For the text-containing cell, return its midpoint in (X, Y) coordinate format. 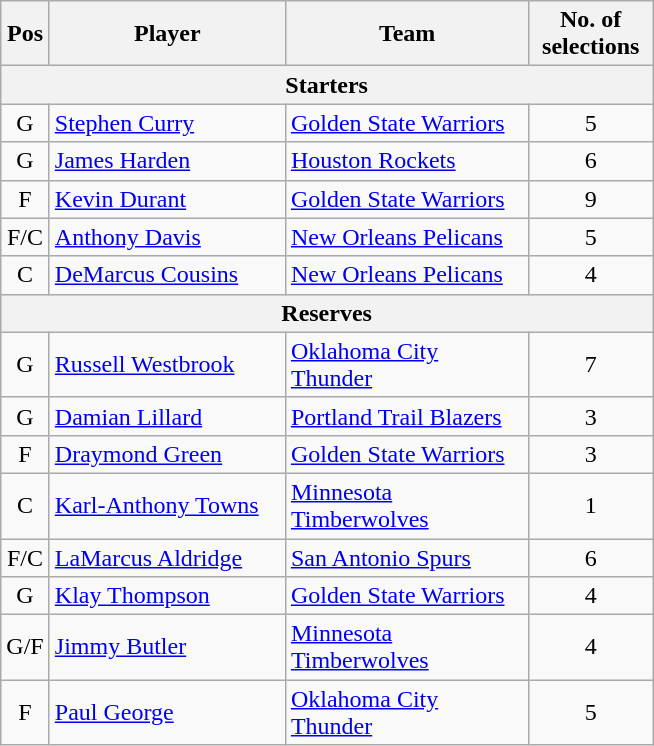
Stephen Curry (167, 123)
DeMarcus Cousins (167, 275)
Jimmy Butler (167, 648)
Team (407, 34)
Houston Rockets (407, 161)
James Harden (167, 161)
Portland Trail Blazers (407, 416)
Starters (327, 85)
Anthony Davis (167, 237)
Karl-Anthony Towns (167, 506)
Damian Lillard (167, 416)
No. of selections (591, 34)
LaMarcus Aldridge (167, 557)
Kevin Durant (167, 199)
Pos (26, 34)
9 (591, 199)
Paul George (167, 712)
Draymond Green (167, 454)
G/F (26, 648)
Player (167, 34)
1 (591, 506)
Russell Westbrook (167, 364)
Reserves (327, 313)
Klay Thompson (167, 596)
7 (591, 364)
San Antonio Spurs (407, 557)
